Return the (x, y) coordinate for the center point of the cell that contains the specified text.  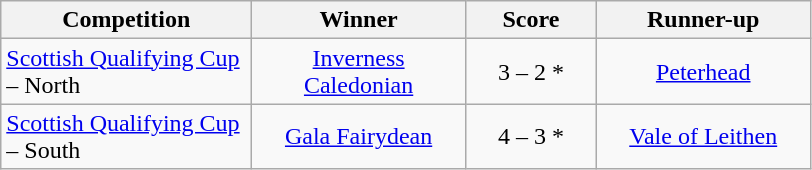
Competition (126, 20)
Gala Fairydean (359, 136)
Runner-up (703, 20)
Vale of Leithen (703, 136)
3 – 2 * (530, 72)
Peterhead (703, 72)
Winner (359, 20)
Scottish Qualifying Cup – North (126, 72)
Scottish Qualifying Cup – South (126, 136)
Inverness Caledonian (359, 72)
Score (530, 20)
4 – 3 * (530, 136)
